Search for the cell housing the specified text and yield its (X, Y) center coordinate. 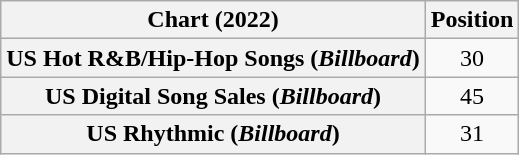
Position (472, 20)
45 (472, 96)
US Rhythmic (Billboard) (213, 134)
US Hot R&B/Hip-Hop Songs (Billboard) (213, 58)
30 (472, 58)
31 (472, 134)
Chart (2022) (213, 20)
US Digital Song Sales (Billboard) (213, 96)
